Determine the [X, Y] coordinate at the center of the cell enclosing the given text.  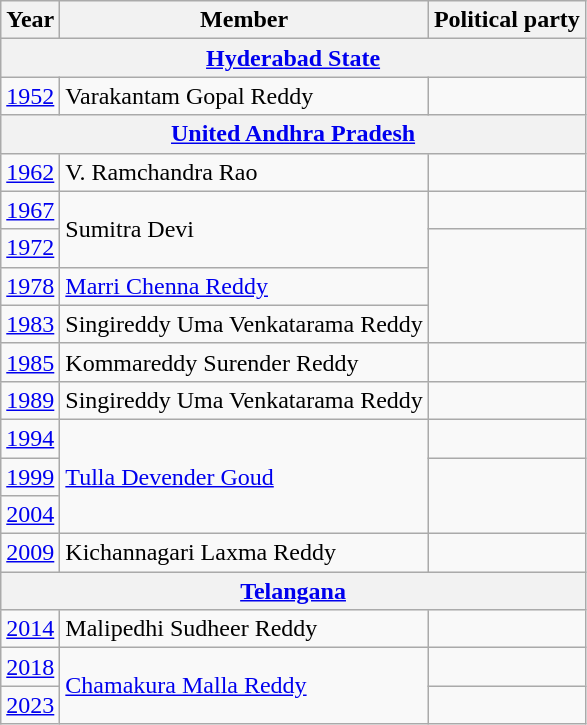
V. Ramchandra Rao [244, 172]
1994 [30, 438]
Kichannagari Laxma Reddy [244, 553]
2004 [30, 515]
Kommareddy Surender Reddy [244, 362]
2009 [30, 553]
1999 [30, 477]
1989 [30, 400]
1962 [30, 172]
Marri Chenna Reddy [244, 286]
1985 [30, 362]
2023 [30, 705]
2014 [30, 629]
United Andhra Pradesh [294, 134]
Member [244, 20]
Chamakura Malla Reddy [244, 686]
2018 [30, 667]
1983 [30, 324]
1967 [30, 210]
Hyderabad State [294, 58]
1978 [30, 286]
Varakantam Gopal Reddy [244, 96]
Telangana [294, 591]
Malipedhi Sudheer Reddy [244, 629]
Political party [506, 20]
1952 [30, 96]
Sumitra Devi [244, 229]
1972 [30, 248]
Year [30, 20]
Tulla Devender Goud [244, 476]
